Output the (x, y) coordinate of the center of the cell containing the given text.  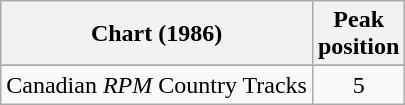
Peakposition (358, 34)
Canadian RPM Country Tracks (157, 85)
Chart (1986) (157, 34)
5 (358, 85)
